Detect which cell encompasses the target text, then output its (X, Y) center coordinate. 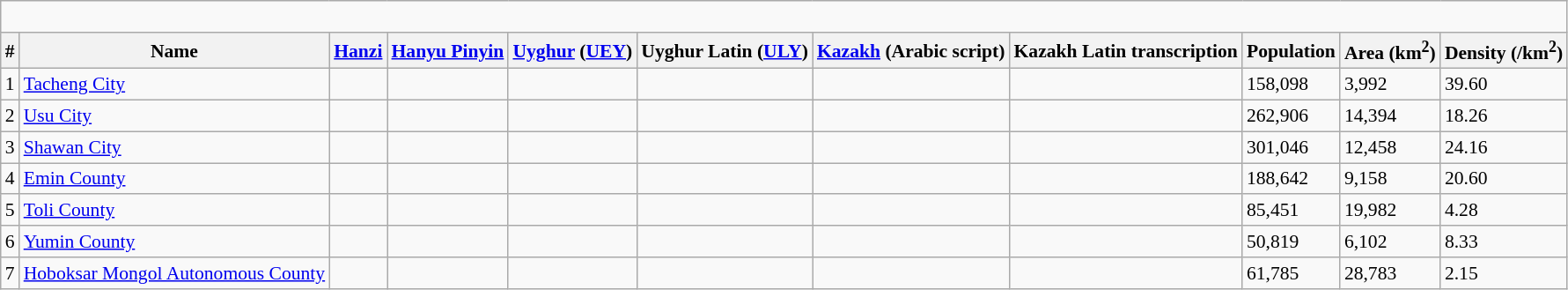
14,394 (1390, 116)
5 (11, 211)
4.28 (1504, 211)
6 (11, 242)
Uyghur (UEY) (572, 51)
188,642 (1291, 179)
Kazakh (Arabic script) (911, 51)
12,458 (1390, 147)
9,158 (1390, 179)
301,046 (1291, 147)
28,783 (1390, 273)
Emin County (174, 179)
Toli County (174, 211)
4 (11, 179)
8.33 (1504, 242)
Hanzi (357, 51)
24.16 (1504, 147)
7 (11, 273)
2.15 (1504, 273)
50,819 (1291, 242)
85,451 (1291, 211)
# (11, 51)
3,992 (1390, 85)
Hoboksar Mongol Autonomous County (174, 273)
Usu City (174, 116)
Tacheng City (174, 85)
3 (11, 147)
Density (/km2) (1504, 51)
2 (11, 116)
1 (11, 85)
Kazakh Latin transcription (1126, 51)
158,098 (1291, 85)
39.60 (1504, 85)
Yumin County (174, 242)
20.60 (1504, 179)
Shawan City (174, 147)
Uyghur Latin (ULY) (725, 51)
262,906 (1291, 116)
Hanyu Pinyin (448, 51)
Name (174, 51)
61,785 (1291, 273)
18.26 (1504, 116)
Area (km2) (1390, 51)
Population (1291, 51)
6,102 (1390, 242)
19,982 (1390, 211)
